For the text-containing cell, return its midpoint in (x, y) coordinate format. 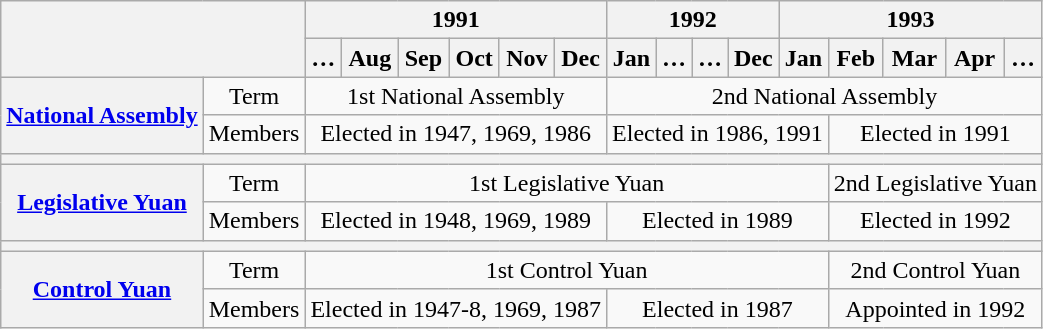
Elected in 1947, 1969, 1986 (456, 134)
1st National Assembly (456, 96)
National Assembly (102, 115)
Elected in 1989 (718, 221)
Aug (370, 58)
1st Legislative Yuan (566, 183)
Appointed in 1992 (935, 308)
1993 (911, 20)
Legislative Yuan (102, 202)
Control Yuan (102, 289)
Elected in 1986, 1991 (718, 134)
1992 (693, 20)
1st Control Yuan (566, 270)
Sep (424, 58)
2nd Legislative Yuan (935, 183)
Elected in 1992 (935, 221)
Elected in 1948, 1969, 1989 (456, 221)
Apr (975, 58)
Elected in 1991 (935, 134)
2nd National Assembly (825, 96)
Oct (474, 58)
Mar (914, 58)
2nd Control Yuan (935, 270)
Nov (526, 58)
Feb (856, 58)
Elected in 1987 (718, 308)
Elected in 1947-8, 1969, 1987 (456, 308)
1991 (456, 20)
